For the text-containing cell, return its midpoint in [X, Y] coordinate format. 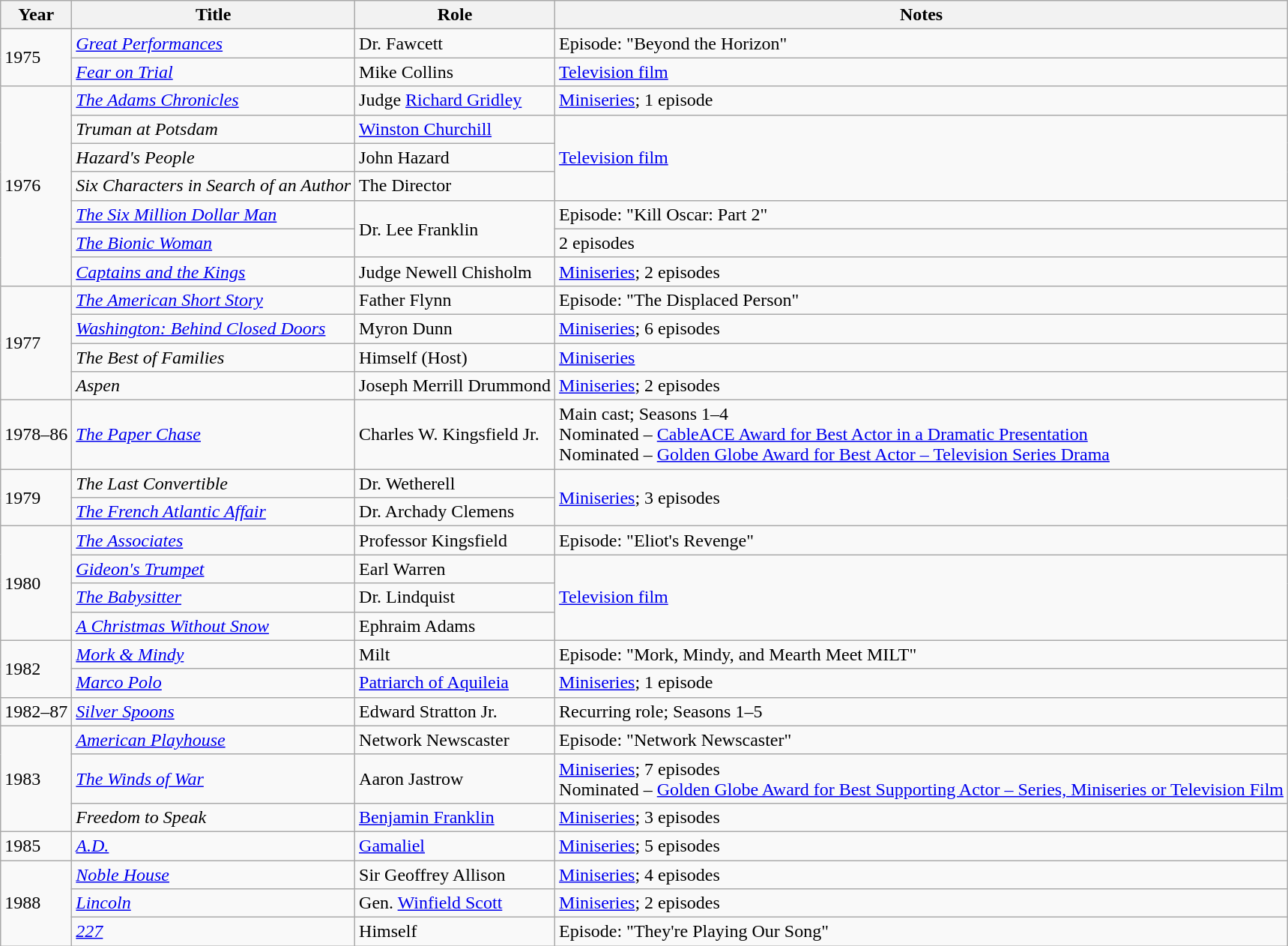
1975 [36, 58]
1978–86 [36, 435]
Miniseries; 6 episodes [922, 328]
Dr. Lindquist [456, 597]
Miniseries; 4 episodes [922, 875]
1982 [36, 669]
Dr. Wetherell [456, 483]
Ephraim Adams [456, 626]
Episode: "Network Newscaster" [922, 740]
Miniseries; 7 episodesNominated – Golden Globe Award for Best Supporting Actor – Series, Miniseries or Television Film [922, 778]
1982–87 [36, 711]
Washington: Behind Closed Doors [214, 328]
1980 [36, 583]
Episode: "Kill Oscar: Part 2" [922, 214]
Miniseries [922, 358]
Earl Warren [456, 569]
Hazard's People [214, 157]
Patriarch of Aquileia [456, 683]
Title [214, 15]
Charles W. Kingsfield Jr. [456, 435]
Aspen [214, 386]
The Associates [214, 540]
Episode: "Eliot's Revenge" [922, 540]
Fear on Trial [214, 72]
Father Flynn [456, 300]
Gen. Winfield Scott [456, 903]
Dr. Lee Franklin [456, 229]
Dr. Archady Clemens [456, 512]
Silver Spoons [214, 711]
Joseph Merrill Drummond [456, 386]
Milt [456, 654]
Judge Newell Chisholm [456, 271]
Mike Collins [456, 72]
The Paper Chase [214, 435]
Great Performances [214, 43]
Gideon's Trumpet [214, 569]
Edward Stratton Jr. [456, 711]
Episode: "The Displaced Person" [922, 300]
American Playhouse [214, 740]
Captains and the Kings [214, 271]
The American Short Story [214, 300]
Miniseries; 5 episodes [922, 846]
Myron Dunn [456, 328]
Year [36, 15]
Dr. Fawcett [456, 43]
The Winds of War [214, 778]
The Babysitter [214, 597]
The Adams Chronicles [214, 100]
Network Newscaster [456, 740]
The French Atlantic Affair [214, 512]
The Bionic Woman [214, 243]
A.D. [214, 846]
Benjamin Franklin [456, 817]
1988 [36, 903]
The Last Convertible [214, 483]
Role [456, 15]
Winston Churchill [456, 129]
Six Characters in Search of an Author [214, 186]
Lincoln [214, 903]
Recurring role; Seasons 1–5 [922, 711]
Episode: "Beyond the Horizon" [922, 43]
Aaron Jastrow [456, 778]
1977 [36, 343]
1985 [36, 846]
Himself (Host) [456, 358]
The Six Million Dollar Man [214, 214]
Noble House [214, 875]
1979 [36, 498]
Truman at Potsdam [214, 129]
A Christmas Without Snow [214, 626]
The Best of Families [214, 358]
Sir Geoffrey Allison [456, 875]
Gamaliel [456, 846]
1976 [36, 186]
Freedom to Speak [214, 817]
227 [214, 932]
Notes [922, 15]
Himself [456, 932]
Marco Polo [214, 683]
The Director [456, 186]
1983 [36, 778]
Judge Richard Gridley [456, 100]
Mork & Mindy [214, 654]
John Hazard [456, 157]
Episode: "They're Playing Our Song" [922, 932]
2 episodes [922, 243]
Episode: "Mork, Mindy, and Mearth Meet MILT" [922, 654]
Professor Kingsfield [456, 540]
